Extract the (x, y) coordinate from the center of the cell holding the provided text.  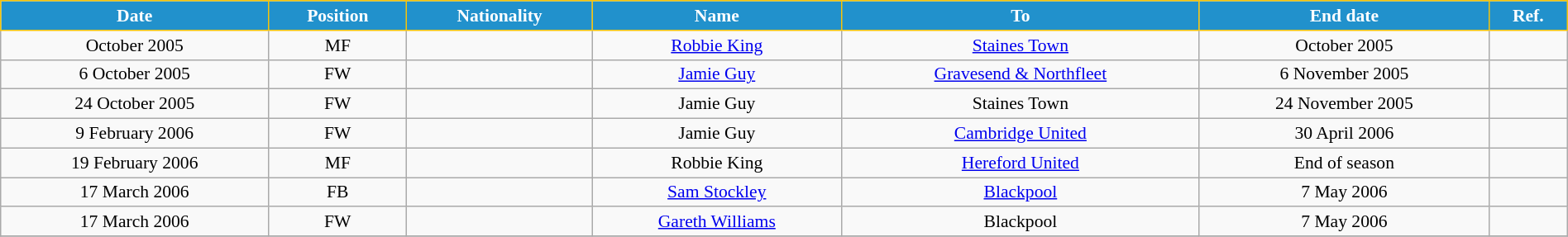
Gareth Williams (716, 222)
30 April 2006 (1344, 134)
Sam Stockley (716, 192)
End date (1344, 16)
Ref. (1528, 16)
24 November 2005 (1344, 104)
Nationality (500, 16)
24 October 2005 (135, 104)
6 October 2005 (135, 74)
6 November 2005 (1344, 74)
To (1021, 16)
FB (337, 192)
19 February 2006 (135, 163)
Position (337, 16)
Cambridge United (1021, 134)
Name (716, 16)
Date (135, 16)
Gravesend & Northfleet (1021, 74)
9 February 2006 (135, 134)
End of season (1344, 163)
Hereford United (1021, 163)
